Return the (X, Y) coordinate for the center point of the cell that contains the specified text.  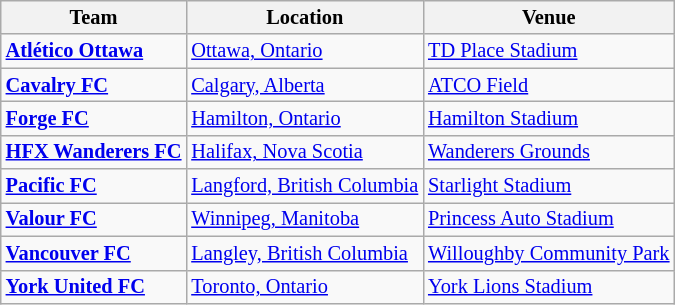
Wanderers Grounds (548, 152)
Toronto, Ontario (304, 287)
Venue (548, 17)
Hamilton Stadium (548, 118)
Halifax, Nova Scotia (304, 152)
HFX Wanderers FC (94, 152)
Hamilton, Ontario (304, 118)
Calgary, Alberta (304, 85)
Winnipeg, Manitoba (304, 219)
Cavalry FC (94, 85)
Vancouver FC (94, 253)
Team (94, 17)
TD Place Stadium (548, 51)
Forge FC (94, 118)
Starlight Stadium (548, 186)
York Lions Stadium (548, 287)
York United FC (94, 287)
Location (304, 17)
Ottawa, Ontario (304, 51)
ATCO Field (548, 85)
Princess Auto Stadium (548, 219)
Langford, British Columbia (304, 186)
Atlético Ottawa (94, 51)
Pacific FC (94, 186)
Langley, British Columbia (304, 253)
Willoughby Community Park (548, 253)
Valour FC (94, 219)
